Capture the cell that displays the provided text and extract its [X, Y] central coordinate. 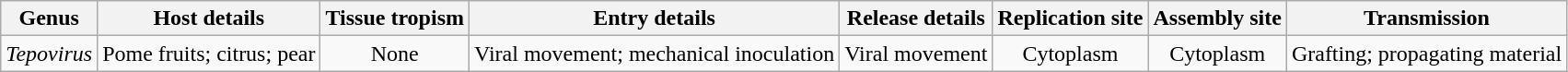
Pome fruits; citrus; pear [209, 54]
Transmission [1426, 18]
Tissue tropism [395, 18]
Entry details [655, 18]
Tepovirus [50, 54]
Viral movement; mechanical inoculation [655, 54]
Replication site [1070, 18]
Genus [50, 18]
Host details [209, 18]
Assembly site [1217, 18]
Release details [916, 18]
None [395, 54]
Viral movement [916, 54]
Grafting; propagating material [1426, 54]
